Find where the given text appears and provide that cell's center as [X, Y] coordinate. 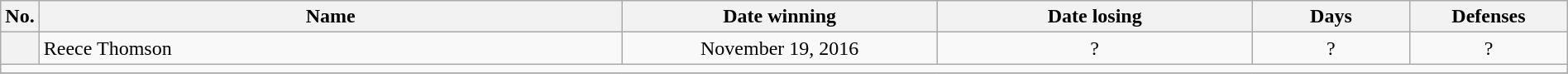
Defenses [1489, 17]
Days [1331, 17]
Date losing [1095, 17]
Date winning [779, 17]
November 19, 2016 [779, 48]
No. [20, 17]
Reece Thomson [331, 48]
Name [331, 17]
